Search for the cell housing the specified text and yield its (X, Y) center coordinate. 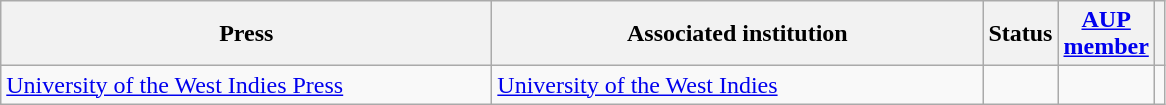
Status (1020, 34)
Associated institution (738, 34)
Press (246, 34)
University of the West Indies Press (246, 85)
University of the West Indies (738, 85)
AUPmember (1106, 34)
